Identify which cell holds the provided text, then report its [x, y] central coordinate. 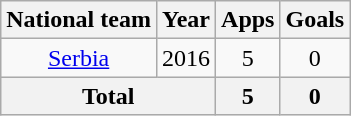
National team [79, 20]
Total [108, 96]
Goals [315, 20]
Apps [248, 20]
Serbia [79, 58]
Year [186, 20]
2016 [186, 58]
